Provide the [X, Y] coordinate of the cell's center where the given text is located.  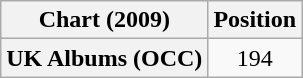
UK Albums (OCC) [104, 58]
Chart (2009) [104, 20]
194 [255, 58]
Position [255, 20]
